For the text-containing cell, return its midpoint in (X, Y) coordinate format. 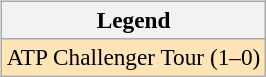
ATP Challenger Tour (1–0) (133, 57)
Legend (133, 20)
